Determine the [x, y] coordinate at the center of the cell enclosing the given text.  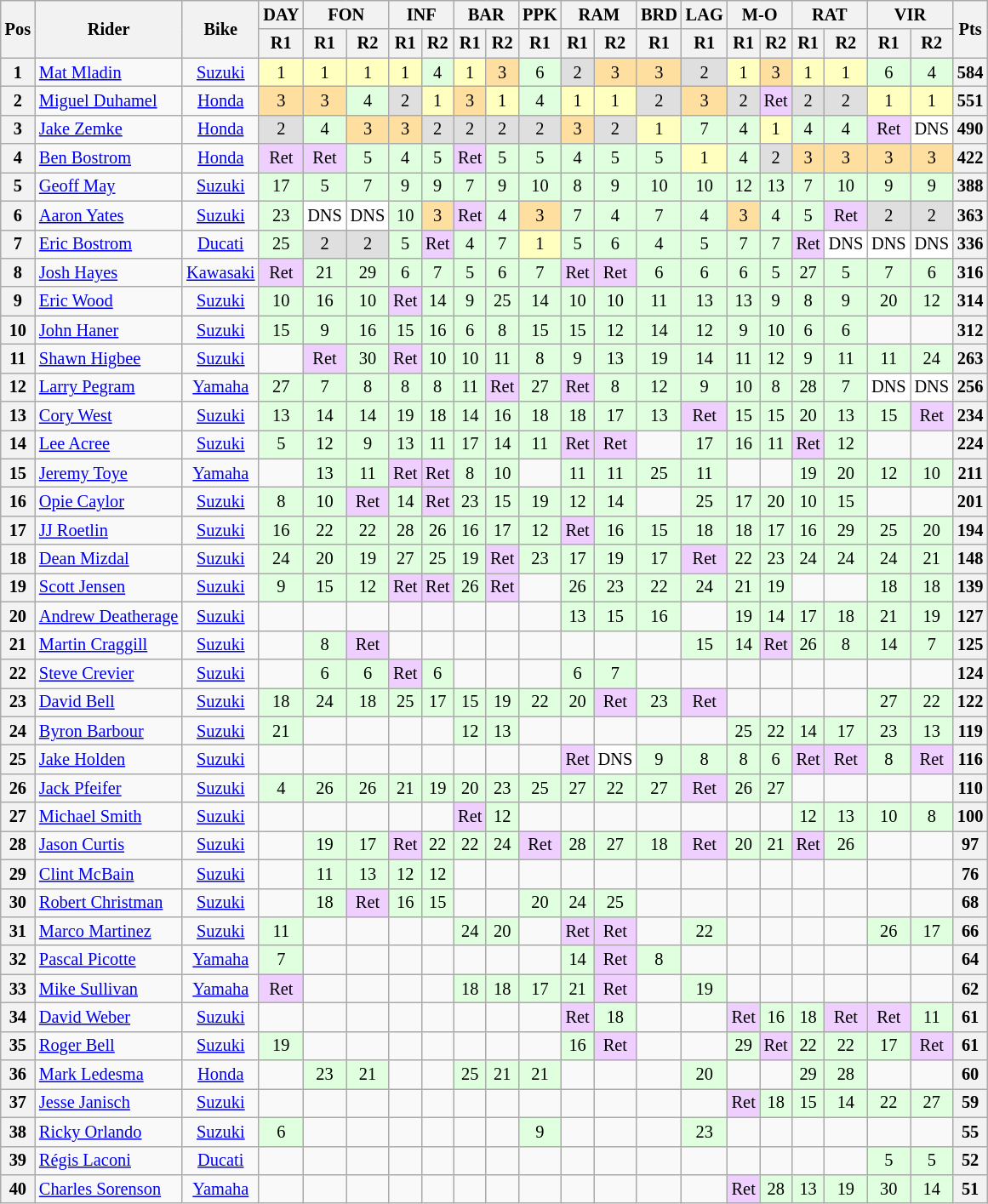
55 [970, 1132]
201 [970, 501]
Eric Bostrom [109, 244]
40 [18, 1189]
Steve Crevier [109, 673]
Ben Bostrom [109, 158]
Martin Craggill [109, 645]
LAG [705, 14]
Andrew Deatherage [109, 616]
Josh Hayes [109, 272]
Jake Zemke [109, 129]
Mat Mladin [109, 72]
148 [970, 559]
37 [18, 1103]
Opie Caylor [109, 501]
33 [18, 989]
Jake Holden [109, 759]
194 [970, 530]
36 [18, 1075]
97 [970, 845]
422 [970, 158]
127 [970, 616]
RAT [830, 14]
RAM [599, 14]
Jack Pfeifer [109, 788]
68 [970, 903]
76 [970, 874]
Régis Laconi [109, 1161]
122 [970, 702]
Jesse Janisch [109, 1103]
Robert Christman [109, 903]
Lee Acree [109, 444]
M-O [760, 14]
Pts [970, 29]
PPK [540, 14]
139 [970, 587]
38 [18, 1132]
Aaron Yates [109, 215]
Geoff May [109, 186]
211 [970, 473]
VIR [911, 14]
60 [970, 1075]
124 [970, 673]
110 [970, 788]
32 [18, 960]
584 [970, 72]
31 [18, 931]
Mike Sullivan [109, 989]
John Haner [109, 330]
Cory West [109, 416]
Clint McBain [109, 874]
52 [970, 1161]
Shawn Higbee [109, 358]
363 [970, 215]
JJ Roetlin [109, 530]
388 [970, 186]
34 [18, 1017]
125 [970, 645]
263 [970, 358]
35 [18, 1046]
256 [970, 387]
Byron Barbour [109, 731]
Pos [18, 29]
David Weber [109, 1017]
Jeremy Toye [109, 473]
Michael Smith [109, 817]
DAY [281, 14]
Marco Martinez [109, 931]
Kawasaki [220, 272]
Roger Bell [109, 1046]
59 [970, 1103]
100 [970, 817]
Pascal Picotte [109, 960]
234 [970, 416]
314 [970, 301]
551 [970, 100]
119 [970, 731]
Scott Jensen [109, 587]
66 [970, 931]
62 [970, 989]
BAR [486, 14]
312 [970, 330]
Larry Pegram [109, 387]
51 [970, 1189]
490 [970, 129]
Rider [109, 29]
336 [970, 244]
David Bell [109, 702]
Mark Ledesma [109, 1075]
BRD [659, 14]
Charles Sorenson [109, 1189]
INF [421, 14]
Dean Mizdal [109, 559]
224 [970, 444]
Jason Curtis [109, 845]
Ricky Orlando [109, 1132]
Eric Wood [109, 301]
64 [970, 960]
Miguel Duhamel [109, 100]
FON [346, 14]
316 [970, 272]
Bike [220, 29]
39 [18, 1161]
116 [970, 759]
